Locate the cell with the specified text and output its (x, y) center coordinate. 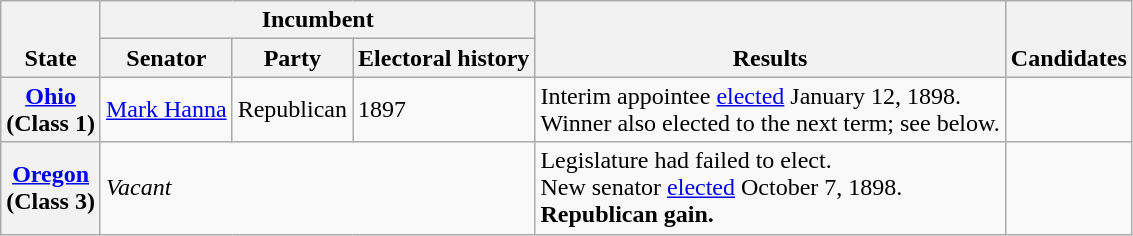
1897 (444, 110)
Vacant (317, 188)
Party (292, 58)
Legislature had failed to elect.New senator elected October 7, 1898.Republican gain. (770, 188)
Senator (166, 58)
Interim appointee elected January 12, 1898.Winner also elected to the next term; see below. (770, 110)
Candidates (1068, 39)
Results (770, 39)
Electoral history (444, 58)
Republican (292, 110)
Ohio(Class 1) (51, 110)
Oregon(Class 3) (51, 188)
State (51, 39)
Incumbent (317, 20)
Mark Hanna (166, 110)
